Capture the cell that displays the provided text and extract its [X, Y] central coordinate. 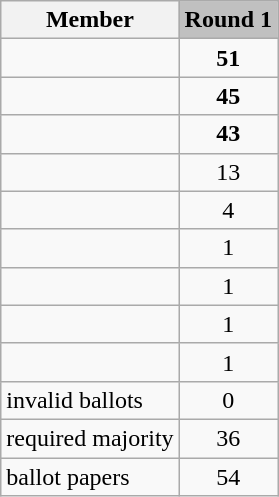
43 [228, 134]
invalid ballots [90, 400]
36 [228, 438]
51 [228, 58]
ballot papers [90, 477]
Round 1 [228, 20]
54 [228, 477]
45 [228, 96]
13 [228, 172]
required majority [90, 438]
0 [228, 400]
Member [90, 20]
4 [228, 210]
